Detect which cell encompasses the target text, then output its [X, Y] center coordinate. 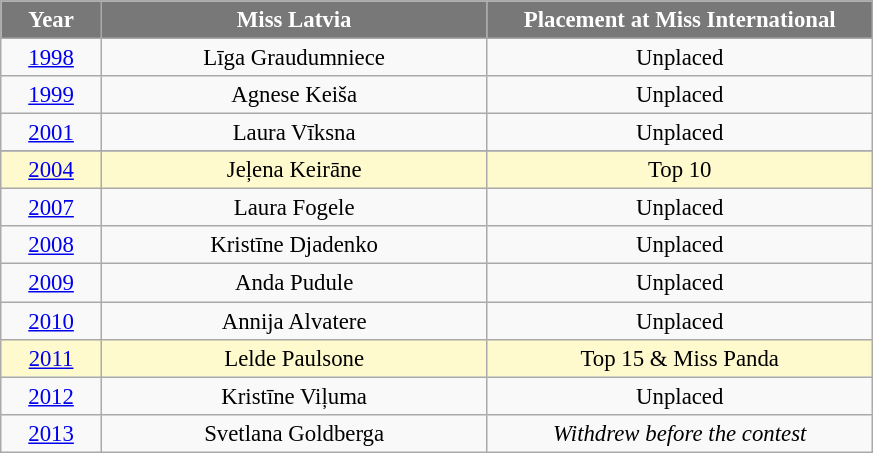
Top 10 [680, 170]
1999 [52, 95]
Lelde Paulsone [294, 358]
Withdrew before the contest [680, 433]
2004 [52, 170]
2008 [52, 245]
Miss Latvia [294, 20]
2009 [52, 283]
Kristīne Djadenko [294, 245]
Laura Fogele [294, 208]
Jeļena Keirāne [294, 170]
1998 [52, 58]
Top 15 & Miss Panda [680, 358]
2013 [52, 433]
Anda Pudule [294, 283]
2007 [52, 208]
2001 [52, 133]
Agnese Keiša [294, 95]
Annija Alvatere [294, 321]
2010 [52, 321]
Year [52, 20]
Laura Vīksna [294, 133]
2011 [52, 358]
2012 [52, 396]
Svetlana Goldberga [294, 433]
Placement at Miss International [680, 20]
Kristīne Viļuma [294, 396]
Līga Graudumniece [294, 58]
